Capture the cell that displays the provided text and extract its [x, y] central coordinate. 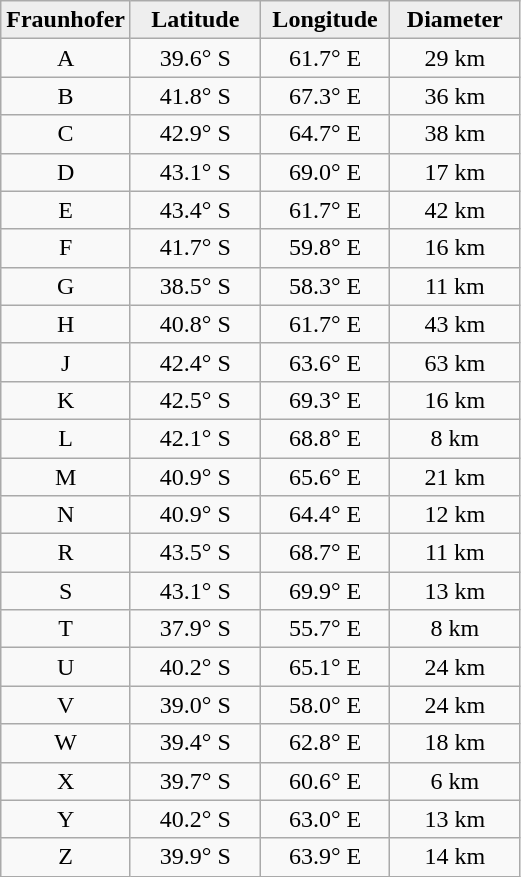
M [66, 477]
Fraunhofer [66, 20]
21 km [455, 477]
39.9° S [195, 857]
X [66, 781]
58.3° E [325, 286]
S [66, 591]
42.9° S [195, 134]
W [66, 743]
43.5° S [195, 553]
A [66, 58]
J [66, 362]
62.8° E [325, 743]
C [66, 134]
39.0° S [195, 705]
Y [66, 819]
N [66, 515]
36 km [455, 96]
39.7° S [195, 781]
38.5° S [195, 286]
17 km [455, 172]
63 km [455, 362]
43 km [455, 324]
39.4° S [195, 743]
Diameter [455, 20]
42 km [455, 210]
T [66, 629]
R [66, 553]
37.9° S [195, 629]
59.8° E [325, 248]
6 km [455, 781]
18 km [455, 743]
Longitude [325, 20]
63.9° E [325, 857]
12 km [455, 515]
68.8° E [325, 438]
39.6° S [195, 58]
42.4° S [195, 362]
41.8° S [195, 96]
B [66, 96]
63.6° E [325, 362]
K [66, 400]
60.6° E [325, 781]
14 km [455, 857]
42.5° S [195, 400]
55.7° E [325, 629]
69.9° E [325, 591]
43.4° S [195, 210]
40.8° S [195, 324]
G [66, 286]
64.7° E [325, 134]
69.0° E [325, 172]
E [66, 210]
65.6° E [325, 477]
D [66, 172]
38 km [455, 134]
Latitude [195, 20]
69.3° E [325, 400]
L [66, 438]
64.4° E [325, 515]
29 km [455, 58]
67.3° E [325, 96]
H [66, 324]
41.7° S [195, 248]
63.0° E [325, 819]
Z [66, 857]
F [66, 248]
U [66, 667]
68.7° E [325, 553]
58.0° E [325, 705]
65.1° E [325, 667]
V [66, 705]
42.1° S [195, 438]
